Identify which cell holds the provided text, then report its (X, Y) central coordinate. 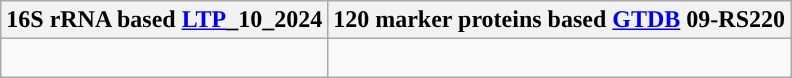
120 marker proteins based GTDB 09-RS220 (560, 20)
16S rRNA based LTP_10_2024 (164, 20)
